From the cell containing the given text, extract its center point as (x, y) coordinate. 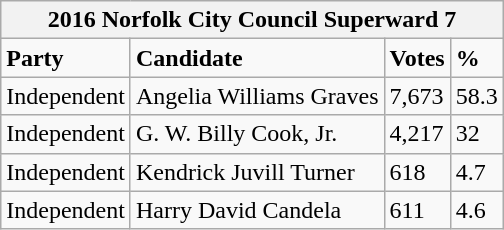
4.7 (476, 172)
618 (417, 172)
G. W. Billy Cook, Jr. (257, 134)
Angelia Williams Graves (257, 96)
Party (66, 58)
% (476, 58)
4,217 (417, 134)
32 (476, 134)
4.6 (476, 210)
Harry David Candela (257, 210)
58.3 (476, 96)
Votes (417, 58)
Kendrick Juvill Turner (257, 172)
Candidate (257, 58)
611 (417, 210)
2016 Norfolk City Council Superward 7 (252, 20)
7,673 (417, 96)
